Capture the cell that displays the provided text and extract its (x, y) central coordinate. 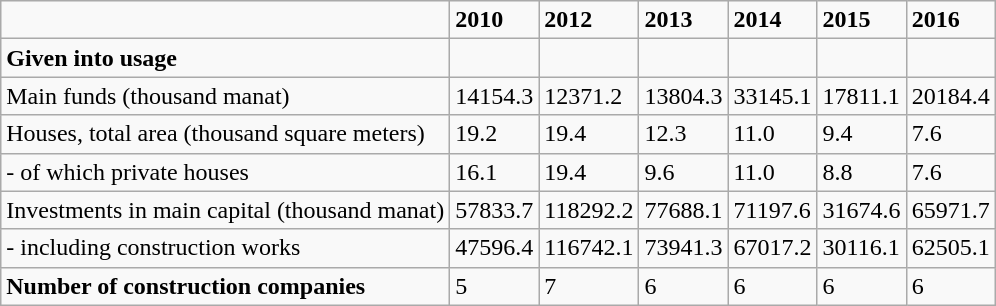
31674.6 (862, 210)
Houses, total area (thousand square meters) (226, 134)
118292.2 (589, 210)
12.3 (684, 134)
13804.3 (684, 96)
2012 (589, 20)
19.2 (494, 134)
2015 (862, 20)
116742.1 (589, 248)
47596.4 (494, 248)
65971.7 (950, 210)
Investments in main capital (thousand manat) (226, 210)
9.4 (862, 134)
- of which private houses (226, 172)
17811.1 (862, 96)
33145.1 (772, 96)
9.6 (684, 172)
2016 (950, 20)
- including construction works (226, 248)
14154.3 (494, 96)
20184.4 (950, 96)
2013 (684, 20)
2010 (494, 20)
67017.2 (772, 248)
16.1 (494, 172)
57833.7 (494, 210)
73941.3 (684, 248)
5 (494, 286)
62505.1 (950, 248)
7 (589, 286)
71197.6 (772, 210)
30116.1 (862, 248)
2014 (772, 20)
12371.2 (589, 96)
77688.1 (684, 210)
Number of construction companies (226, 286)
Given into usage (226, 58)
8.8 (862, 172)
Main funds (thousand manat) (226, 96)
